Return (X, Y) of the center of cell containing provided text 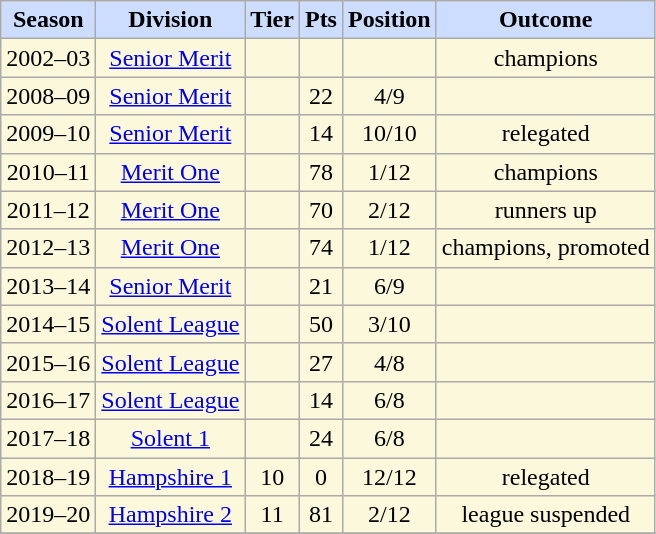
0 (320, 477)
Division (170, 20)
27 (320, 362)
2011–12 (48, 210)
Hampshire 1 (170, 477)
league suspended (546, 515)
2012–13 (48, 248)
10 (272, 477)
Pts (320, 20)
10/10 (389, 134)
11 (272, 515)
Outcome (546, 20)
3/10 (389, 324)
70 (320, 210)
2018–19 (48, 477)
champions, promoted (546, 248)
4/8 (389, 362)
2014–15 (48, 324)
runners up (546, 210)
2008–09 (48, 96)
2010–11 (48, 172)
50 (320, 324)
2002–03 (48, 58)
24 (320, 438)
78 (320, 172)
Hampshire 2 (170, 515)
2013–14 (48, 286)
Tier (272, 20)
21 (320, 286)
2019–20 (48, 515)
2009–10 (48, 134)
Season (48, 20)
4/9 (389, 96)
6/9 (389, 286)
81 (320, 515)
74 (320, 248)
2017–18 (48, 438)
22 (320, 96)
12/12 (389, 477)
Position (389, 20)
2015–16 (48, 362)
2016–17 (48, 400)
Solent 1 (170, 438)
